Output the (x, y) coordinate of the center of the cell containing the given text.  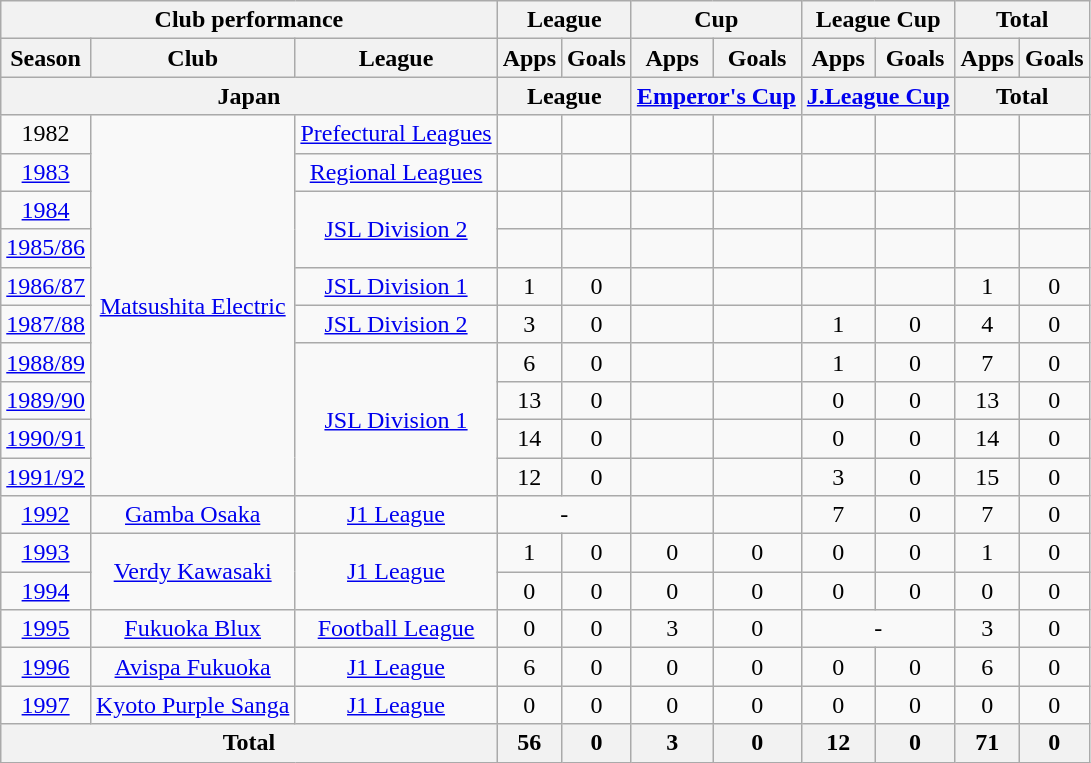
1983 (46, 172)
4 (987, 324)
Matsushita Electric (192, 306)
1994 (46, 591)
Emperor's Cup (716, 96)
Regional Leagues (396, 172)
Verdy Kawasaki (192, 572)
Prefectural Leagues (396, 134)
1992 (46, 515)
1990/91 (46, 438)
15 (987, 477)
Club performance (249, 20)
Football League (396, 629)
Japan (249, 96)
League Cup (878, 20)
Club (192, 58)
Season (46, 58)
1986/87 (46, 286)
1991/92 (46, 477)
Gamba Osaka (192, 515)
1985/86 (46, 248)
1987/88 (46, 324)
1997 (46, 705)
1989/90 (46, 400)
Fukuoka Blux (192, 629)
Cup (716, 20)
1988/89 (46, 362)
71 (987, 743)
1982 (46, 134)
Avispa Fukuoka (192, 667)
Kyoto Purple Sanga (192, 705)
1984 (46, 210)
56 (529, 743)
1995 (46, 629)
1996 (46, 667)
1993 (46, 553)
J.League Cup (878, 96)
